Find where the given text appears and provide that cell's center as (X, Y) coordinate. 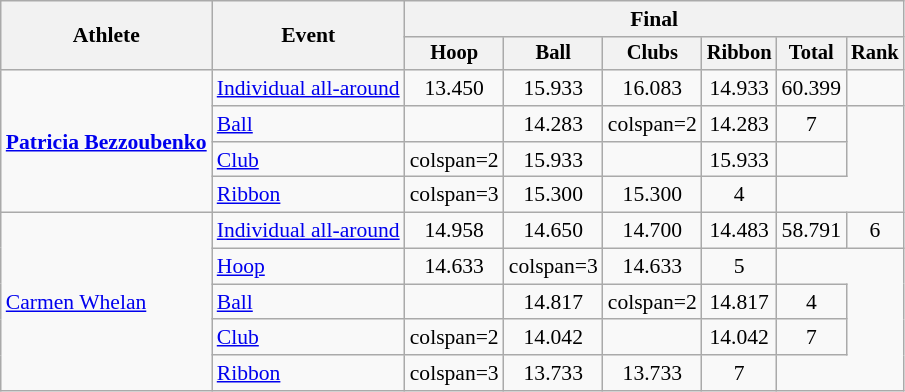
60.399 (812, 88)
14.933 (740, 88)
13.450 (454, 88)
58.791 (812, 231)
Clubs (652, 54)
6 (875, 231)
Carmen Whelan (106, 302)
Patricia Bezzoubenko (106, 141)
14.700 (652, 231)
Event (308, 36)
16.083 (652, 88)
14.483 (740, 231)
Rank (875, 54)
14.650 (554, 231)
Total (812, 54)
Athlete (106, 36)
5 (740, 267)
Final (654, 19)
14.958 (454, 231)
